Provide the [x, y] coordinate of the cell's center where the given text is located.  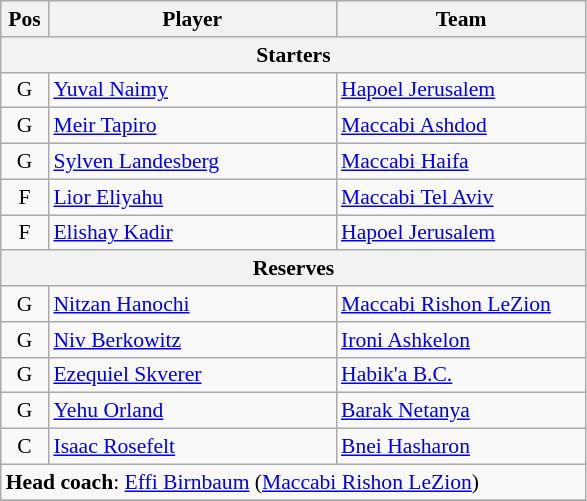
Player [192, 19]
Barak Netanya [461, 411]
Maccabi Ashdod [461, 126]
Reserves [294, 269]
Yehu Orland [192, 411]
Pos [25, 19]
Lior Eliyahu [192, 197]
Bnei Hasharon [461, 447]
Head coach: Effi Birnbaum (Maccabi Rishon LeZion) [294, 482]
Team [461, 19]
Yuval Naimy [192, 90]
Isaac Rosefelt [192, 447]
Ezequiel Skverer [192, 375]
Nitzan Hanochi [192, 304]
Maccabi Haifa [461, 162]
C [25, 447]
Meir Tapiro [192, 126]
Sylven Landesberg [192, 162]
Niv Berkowitz [192, 340]
Maccabi Rishon LeZion [461, 304]
Starters [294, 55]
Ironi Ashkelon [461, 340]
Habik'a B.C. [461, 375]
Elishay Kadir [192, 233]
Maccabi Tel Aviv [461, 197]
